Return (x, y) of the center of cell containing provided text 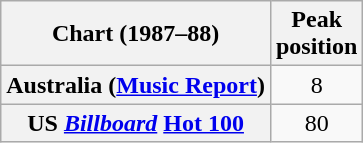
8 (316, 85)
Peakposition (316, 34)
80 (316, 123)
US Billboard Hot 100 (136, 123)
Australia (Music Report) (136, 85)
Chart (1987–88) (136, 34)
